Provide the [X, Y] coordinate of the cell's center where the given text is located.  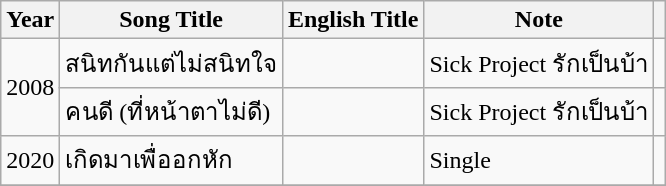
2020 [30, 160]
สนิทกันแต่ไม่สนิทใจ [172, 64]
คนดี (ที่หน้าตาไม่ดี) [172, 112]
Note [539, 20]
English Title [353, 20]
2008 [30, 88]
Song Title [172, 20]
เกิดมาเพื่ออกหัก [172, 160]
Single [539, 160]
Year [30, 20]
